Detect which cell encompasses the target text, then output its (x, y) center coordinate. 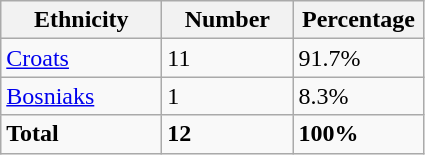
Bosniaks (82, 96)
100% (358, 134)
11 (228, 58)
Number (228, 20)
8.3% (358, 96)
Total (82, 134)
Percentage (358, 20)
12 (228, 134)
Croats (82, 58)
1 (228, 96)
Ethnicity (82, 20)
91.7% (358, 58)
